Capture the cell that displays the provided text and extract its (x, y) central coordinate. 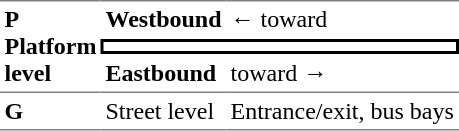
P Platform level (50, 46)
G (50, 112)
Westbound (164, 20)
← toward (342, 20)
Street level (164, 112)
toward → (342, 74)
Entrance/exit, bus bays (342, 112)
Eastbound (164, 74)
